Provide the (x, y) coordinate of the cell's center where the given text is located.  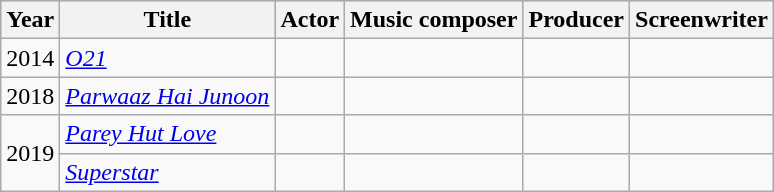
2014 (30, 58)
Actor (310, 20)
Title (168, 20)
2018 (30, 96)
Parey Hut Love (168, 134)
Producer (576, 20)
Screenwriter (702, 20)
Music composer (434, 20)
2019 (30, 153)
O21 (168, 58)
Parwaaz Hai Junoon (168, 96)
Year (30, 20)
Superstar (168, 172)
